Locate the cell with the specified text and output its [x, y] center coordinate. 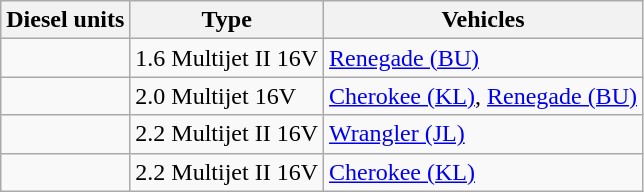
Wrangler (JL) [484, 134]
1.6 Multijet II 16V [227, 58]
Type [227, 20]
Cherokee (KL) [484, 172]
Vehicles [484, 20]
2.0 Multijet 16V [227, 96]
Diesel units [66, 20]
Renegade (BU) [484, 58]
Cherokee (KL), Renegade (BU) [484, 96]
